Detect which cell encompasses the target text, then output its (X, Y) center coordinate. 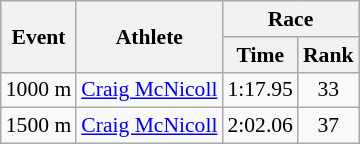
1500 m (38, 126)
Event (38, 36)
2:02.06 (260, 126)
Race (290, 19)
33 (328, 90)
37 (328, 126)
Rank (328, 55)
Athlete (149, 36)
Time (260, 55)
1:17.95 (260, 90)
1000 m (38, 90)
